Determine the (X, Y) coordinate at the center of the cell enclosing the given text.  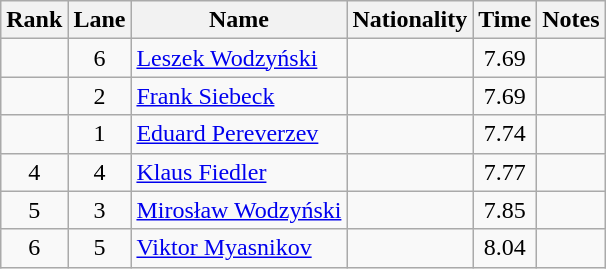
2 (100, 96)
Time (505, 20)
Frank Siebeck (239, 96)
Viktor Myasnikov (239, 248)
Eduard Pereverzev (239, 134)
1 (100, 134)
Rank (34, 20)
7.85 (505, 210)
Lane (100, 20)
7.74 (505, 134)
Leszek Wodzyński (239, 58)
Notes (571, 20)
Name (239, 20)
Klaus Fiedler (239, 172)
7.77 (505, 172)
Nationality (410, 20)
8.04 (505, 248)
3 (100, 210)
Mirosław Wodzyński (239, 210)
